Identify which cell holds the provided text, then report its (X, Y) central coordinate. 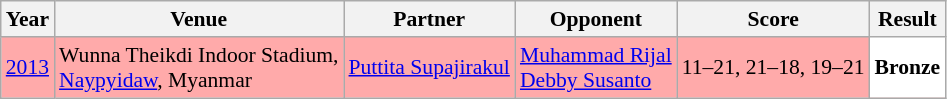
2013 (28, 68)
Opponent (596, 19)
Year (28, 19)
11–21, 21–18, 19–21 (774, 68)
Score (774, 19)
Result (908, 19)
Venue (198, 19)
Muhammad Rijal Debby Susanto (596, 68)
Puttita Supajirakul (430, 68)
Partner (430, 19)
Wunna Theikdi Indoor Stadium,Naypyidaw, Myanmar (198, 68)
Bronze (908, 68)
